Pinpoint the cell where the given text exists, returning its (X, Y) midpoint coordinate. 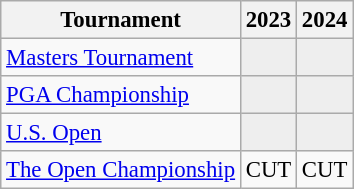
2024 (325, 20)
Masters Tournament (121, 58)
The Open Championship (121, 170)
U.S. Open (121, 133)
Tournament (121, 20)
2023 (268, 20)
PGA Championship (121, 95)
